Search for the cell housing the specified text and yield its (x, y) center coordinate. 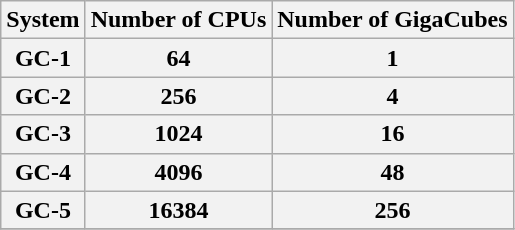
64 (178, 58)
1024 (178, 134)
4096 (178, 172)
1 (392, 58)
GC-1 (43, 58)
GC-2 (43, 96)
16384 (178, 210)
GC-3 (43, 134)
Number of CPUs (178, 20)
4 (392, 96)
48 (392, 172)
Number of GigaCubes (392, 20)
16 (392, 134)
GC-5 (43, 210)
System (43, 20)
GC-4 (43, 172)
